For the text-containing cell, return its midpoint in [x, y] coordinate format. 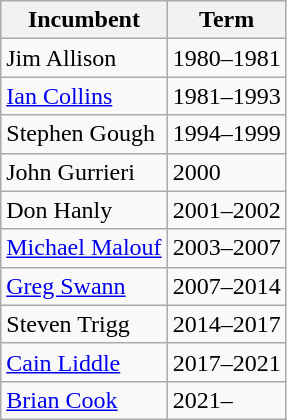
2021– [226, 400]
Incumbent [84, 20]
2014–2017 [226, 324]
Jim Allison [84, 58]
Don Hanly [84, 210]
Brian Cook [84, 400]
Michael Malouf [84, 248]
2007–2014 [226, 286]
Steven Trigg [84, 324]
Term [226, 20]
2001–2002 [226, 210]
2003–2007 [226, 248]
1980–1981 [226, 58]
Stephen Gough [84, 134]
Cain Liddle [84, 362]
Greg Swann [84, 286]
2017–2021 [226, 362]
1994–1999 [226, 134]
John Gurrieri [84, 172]
Ian Collins [84, 96]
2000 [226, 172]
1981–1993 [226, 96]
